Identify which cell holds the provided text, then report its [x, y] central coordinate. 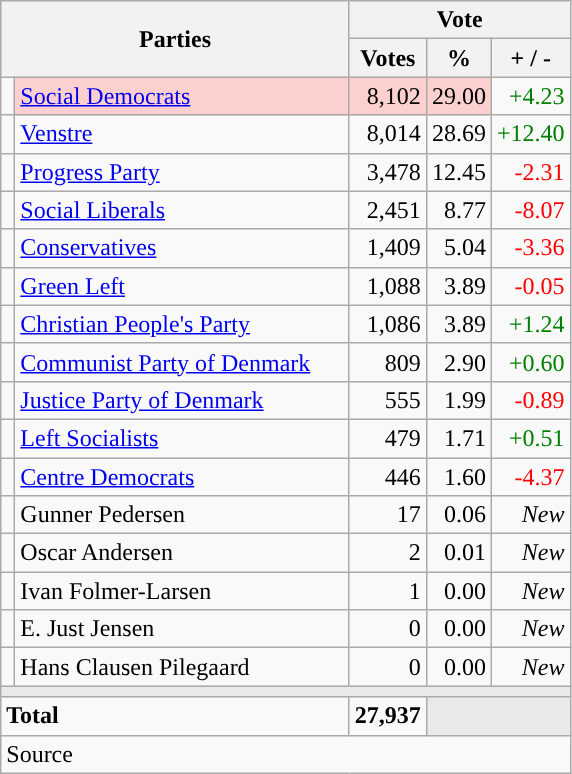
446 [388, 477]
1 [388, 591]
Social Democrats [182, 96]
1,409 [388, 248]
Conservatives [182, 248]
8,102 [388, 96]
Social Liberals [182, 210]
Venstre [182, 134]
3,478 [388, 172]
2 [388, 553]
0.06 [458, 515]
Ivan Folmer-Larsen [182, 591]
Gunner Pedersen [182, 515]
1.99 [458, 400]
29.00 [458, 96]
+ / - [530, 58]
Progress Party [182, 172]
Left Socialists [182, 438]
27,937 [388, 716]
Parties [176, 39]
-2.31 [530, 172]
-0.89 [530, 400]
-0.05 [530, 286]
1.71 [458, 438]
1,088 [388, 286]
8,014 [388, 134]
809 [388, 362]
Centre Democrats [182, 477]
-8.07 [530, 210]
Communist Party of Denmark [182, 362]
Total [176, 716]
-4.37 [530, 477]
Justice Party of Denmark [182, 400]
1.60 [458, 477]
+4.23 [530, 96]
Vote [460, 20]
% [458, 58]
Hans Clausen Pilegaard [182, 667]
17 [388, 515]
+0.60 [530, 362]
12.45 [458, 172]
Votes [388, 58]
2,451 [388, 210]
Oscar Andersen [182, 553]
+0.51 [530, 438]
Source [286, 754]
Green Left [182, 286]
+1.24 [530, 324]
E. Just Jensen [182, 629]
555 [388, 400]
2.90 [458, 362]
Christian People's Party [182, 324]
8.77 [458, 210]
479 [388, 438]
5.04 [458, 248]
-3.36 [530, 248]
1,086 [388, 324]
28.69 [458, 134]
+12.40 [530, 134]
0.01 [458, 553]
